Determine the [x, y] coordinate at the center of the cell enclosing the given text.  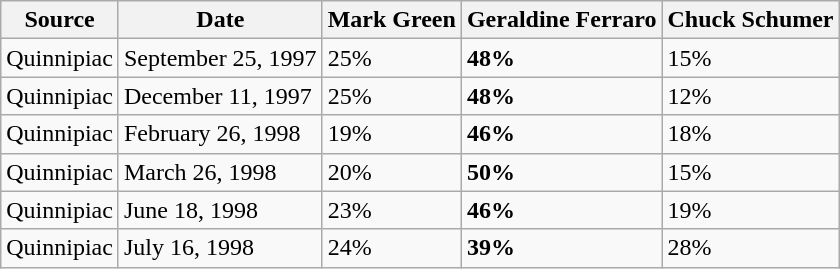
Geraldine Ferraro [562, 20]
12% [750, 96]
March 26, 1998 [220, 172]
December 11, 1997 [220, 96]
February 26, 1998 [220, 134]
23% [392, 210]
18% [750, 134]
20% [392, 172]
Chuck Schumer [750, 20]
28% [750, 248]
July 16, 1998 [220, 248]
50% [562, 172]
Date [220, 20]
24% [392, 248]
Mark Green [392, 20]
Source [60, 20]
39% [562, 248]
September 25, 1997 [220, 58]
June 18, 1998 [220, 210]
